Search for the cell housing the specified text and yield its [x, y] center coordinate. 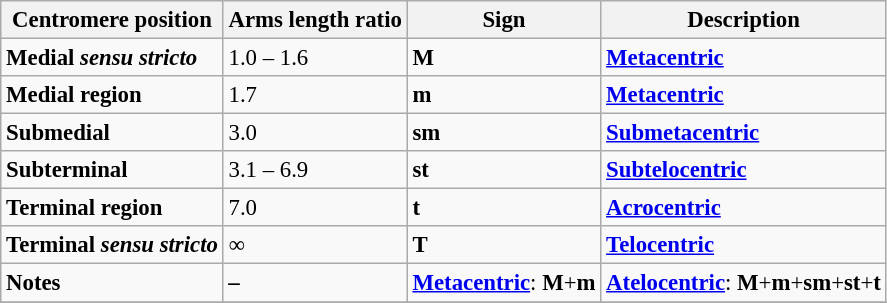
Subtelocentric [744, 170]
3.0 [315, 133]
Terminal region [112, 208]
Description [744, 20]
Acrocentric [744, 208]
Telocentric [744, 245]
Arms length ratio [315, 20]
Terminal sensu stricto [112, 245]
Atelocentric: M+m+sm+st+t [744, 283]
3.1 – 6.9 [315, 170]
Notes [112, 283]
m [504, 95]
Medial region [112, 95]
∞ [315, 245]
M [504, 58]
1.7 [315, 95]
Subterminal [112, 170]
t [504, 208]
1.0 – 1.6 [315, 58]
sm [504, 133]
Submedial [112, 133]
Submetacentric [744, 133]
Medial sensu stricto [112, 58]
– [315, 283]
T [504, 245]
st [504, 170]
Sign [504, 20]
Centromere position [112, 20]
Metacentric: M+m [504, 283]
7.0 [315, 208]
